Capture the cell that displays the provided text and extract its [x, y] central coordinate. 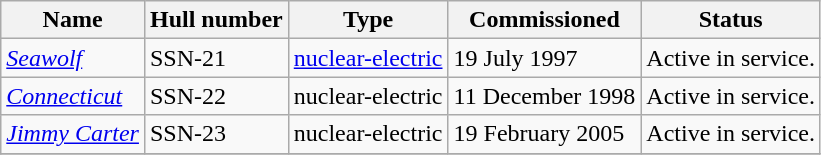
Connecticut [73, 96]
Name [73, 20]
Commissioned [544, 20]
SSN-21 [216, 58]
SSN-22 [216, 96]
Type [368, 20]
Jimmy Carter [73, 134]
Status [731, 20]
Seawolf [73, 58]
SSN-23 [216, 134]
19 February 2005 [544, 134]
11 December 1998 [544, 96]
Hull number [216, 20]
19 July 1997 [544, 58]
